Find where the given text appears and provide that cell's center as [X, Y] coordinate. 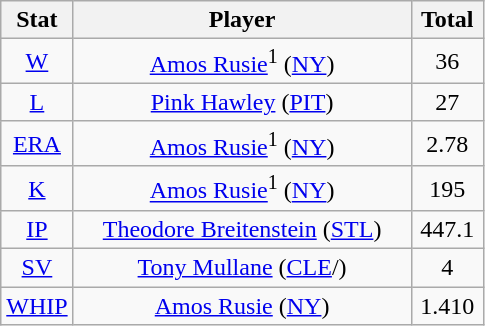
1.410 [447, 306]
WHIP [37, 306]
K [37, 188]
4 [447, 268]
447.1 [447, 230]
IP [37, 230]
ERA [37, 144]
2.78 [447, 144]
Player [242, 20]
Total [447, 20]
W [37, 62]
Theodore Breitenstein (STL) [242, 230]
SV [37, 268]
L [37, 102]
27 [447, 102]
Stat [37, 20]
Amos Rusie (NY) [242, 306]
Pink Hawley (PIT) [242, 102]
195 [447, 188]
36 [447, 62]
Tony Mullane (CLE/) [242, 268]
